Determine the [X, Y] coordinate at the center of the cell enclosing the given text.  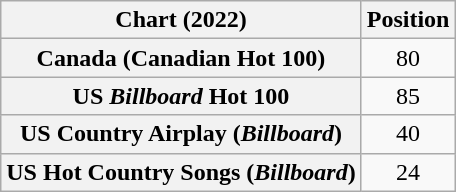
US Hot Country Songs (Billboard) [181, 172]
Chart (2022) [181, 20]
40 [408, 134]
US Country Airplay (Billboard) [181, 134]
Canada (Canadian Hot 100) [181, 58]
85 [408, 96]
US Billboard Hot 100 [181, 96]
Position [408, 20]
24 [408, 172]
80 [408, 58]
